Search for the cell housing the specified text and yield its [x, y] center coordinate. 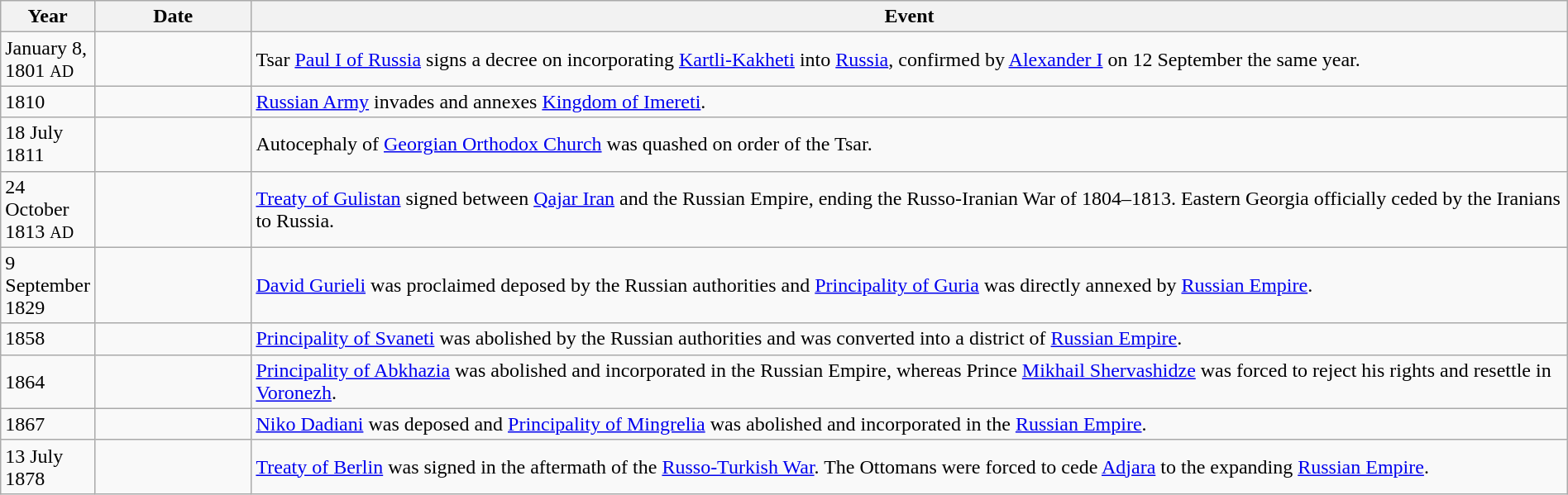
January 8, 1801 AD [48, 59]
1867 [48, 424]
Principality of Svaneti was abolished by the Russian authorities and was converted into a district of Russian Empire. [910, 339]
Tsar Paul I of Russia signs a decree on incorporating Kartli-Kakheti into Russia, confirmed by Alexander I on 12 September the same year. [910, 59]
18 July 1811 [48, 144]
Event [910, 17]
13 July 1878 [48, 466]
9 September 1829 [48, 285]
Treaty of Berlin was signed in the aftermath of the Russo-Turkish War. The Ottomans were forced to cede Adjara to the expanding Russian Empire. [910, 466]
1864 [48, 382]
1858 [48, 339]
David Gurieli was proclaimed deposed by the Russian authorities and Principality of Guria was directly annexed by Russian Empire. [910, 285]
Autocephaly of Georgian Orthodox Church was quashed on order of the Tsar. [910, 144]
24 October 1813 AD [48, 209]
Niko Dadiani was deposed and Principality of Mingrelia was abolished and incorporated in the Russian Empire. [910, 424]
Year [48, 17]
Russian Army invades and annexes Kingdom of Imereti. [910, 102]
Date [172, 17]
1810 [48, 102]
